From the cell containing the given text, extract its center point as [x, y] coordinate. 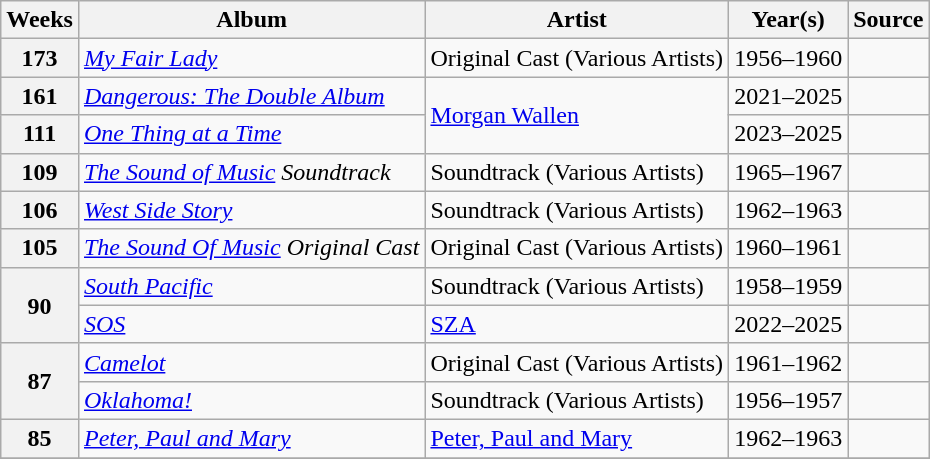
My Fair Lady [251, 58]
Year(s) [788, 20]
SZA [577, 324]
2023–2025 [788, 134]
105 [40, 248]
One Thing at a Time [251, 134]
2021–2025 [788, 96]
The Sound of Music Soundtrack [251, 172]
90 [40, 305]
Source [888, 20]
Morgan Wallen [577, 115]
1965–1967 [788, 172]
Oklahoma! [251, 400]
West Side Story [251, 210]
173 [40, 58]
Dangerous: The Double Album [251, 96]
South Pacific [251, 286]
111 [40, 134]
85 [40, 438]
109 [40, 172]
2022–2025 [788, 324]
SOS [251, 324]
1956–1957 [788, 400]
1958–1959 [788, 286]
106 [40, 210]
1956–1960 [788, 58]
87 [40, 381]
1960–1961 [788, 248]
1961–1962 [788, 362]
161 [40, 96]
Camelot [251, 362]
The Sound Of Music Original Cast [251, 248]
Album [251, 20]
Artist [577, 20]
Weeks [40, 20]
